Detect which cell encompasses the target text, then output its [X, Y] center coordinate. 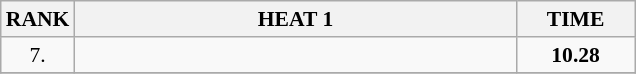
10.28 [576, 55]
RANK [38, 19]
HEAT 1 [295, 19]
TIME [576, 19]
7. [38, 55]
